Scan for the cell matching the given text and deliver its [x, y] coordinate at center. 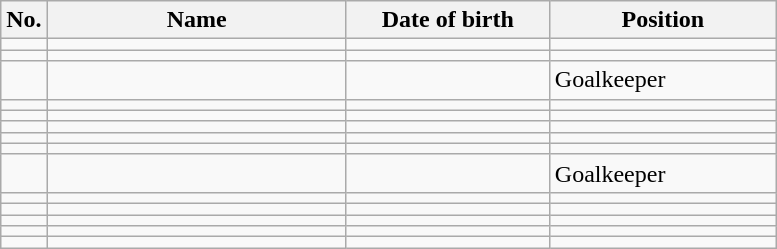
Date of birth [448, 20]
Name [196, 20]
No. [24, 20]
Position [662, 20]
